Return the [X, Y] coordinate for the center point of the cell that contains the specified text.  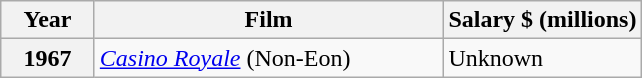
1967 [48, 58]
Film [268, 20]
Year [48, 20]
Unknown [542, 58]
Salary $ (millions) [542, 20]
Casino Royale (Non-Eon) [268, 58]
